Pinpoint the cell where the given text exists, returning its (x, y) midpoint coordinate. 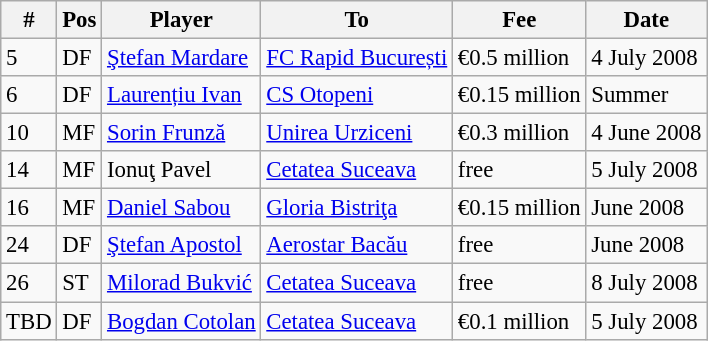
Date (646, 20)
Laurențiu Ivan (182, 95)
Fee (520, 20)
5 (29, 58)
Gloria Bistriţa (357, 208)
FC Rapid București (357, 58)
10 (29, 133)
Player (182, 20)
Ionuţ Pavel (182, 170)
€0.1 million (520, 321)
Summer (646, 95)
Milorad Bukvić (182, 283)
26 (29, 283)
Ştefan Apostol (182, 245)
Daniel Sabou (182, 208)
To (357, 20)
4 June 2008 (646, 133)
Unirea Urziceni (357, 133)
Sorin Frunză (182, 133)
6 (29, 95)
8 July 2008 (646, 283)
Ştefan Mardare (182, 58)
Aerostar Bacău (357, 245)
24 (29, 245)
ST (80, 283)
Pos (80, 20)
# (29, 20)
Bogdan Cotolan (182, 321)
CS Otopeni (357, 95)
€0.3 million (520, 133)
€0.5 million (520, 58)
TBD (29, 321)
16 (29, 208)
4 July 2008 (646, 58)
14 (29, 170)
